Return the [x, y] coordinate for the center point of the cell that contains the specified text.  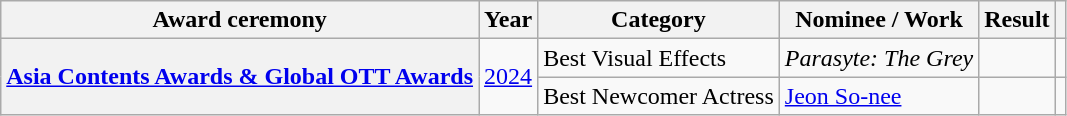
2024 [508, 77]
Parasyte: The Grey [878, 58]
Best Visual Effects [659, 58]
Best Newcomer Actress [659, 96]
Award ceremony [240, 20]
Result [1017, 20]
Asia Contents Awards & Global OTT Awards [240, 77]
Year [508, 20]
Nominee / Work [878, 20]
Category [659, 20]
Jeon So-nee [878, 96]
